For the text-containing cell, return its midpoint in [X, Y] coordinate format. 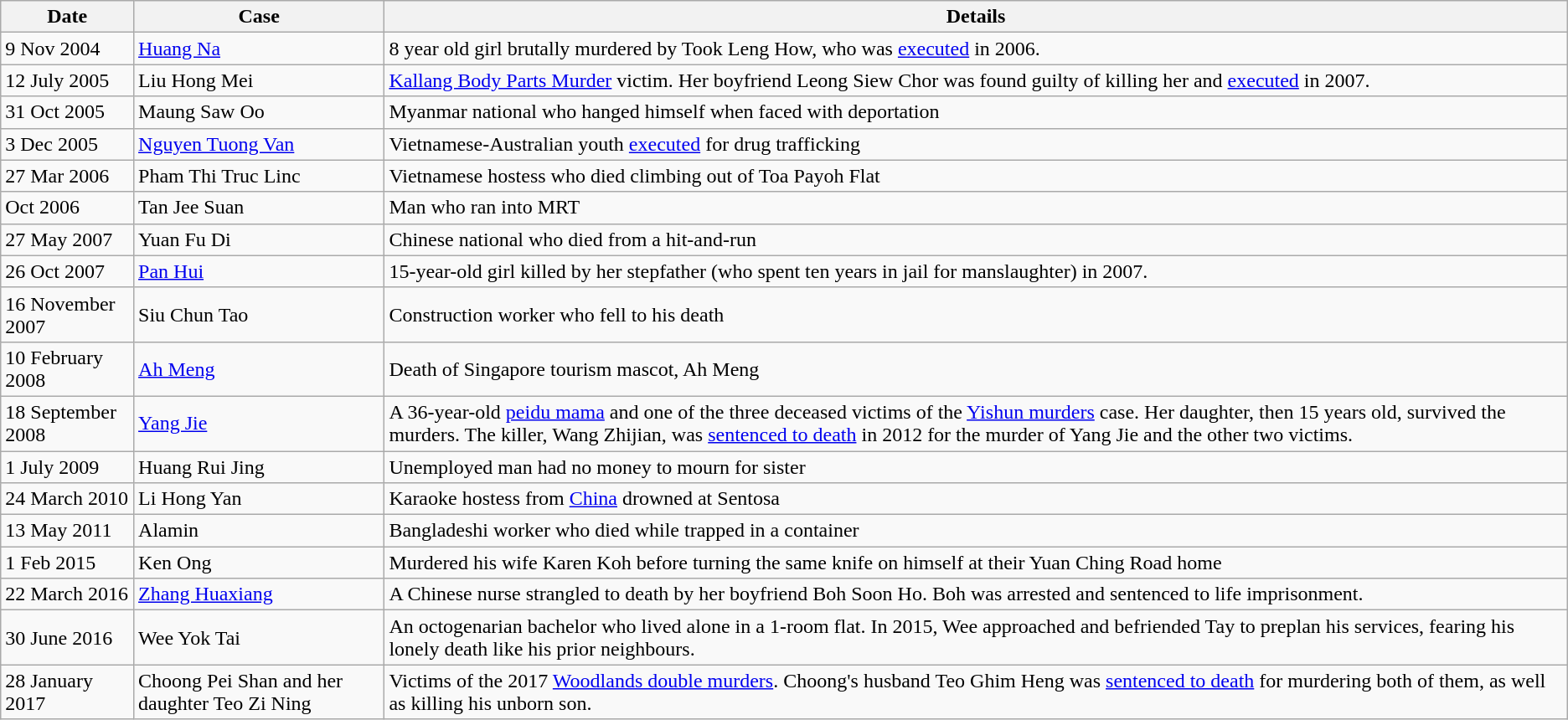
30 June 2016 [67, 638]
Pan Hui [260, 271]
24 March 2010 [67, 499]
Date [67, 17]
22 March 2016 [67, 594]
Yang Jie [260, 424]
26 Oct 2007 [67, 271]
10 February 2008 [67, 368]
Man who ran into MRT [976, 208]
Wee Yok Tai [260, 638]
Kallang Body Parts Murder victim. Her boyfriend Leong Siew Chor was found guilty of killing her and executed in 2007. [976, 80]
27 May 2007 [67, 239]
Karaoke hostess from China drowned at Sentosa [976, 499]
Vietnamese hostess who died climbing out of Toa Payoh Flat [976, 176]
9 Nov 2004 [67, 49]
28 January 2017 [67, 692]
12 July 2005 [67, 80]
Ah Meng [260, 368]
Bangladeshi worker who died while trapped in a container [976, 531]
A Chinese nurse strangled to death by her boyfriend Boh Soon Ho. Boh was arrested and sentenced to life imprisonment. [976, 594]
Oct 2006 [67, 208]
Myanmar national who hanged himself when faced with deportation [976, 112]
Chinese national who died from a hit-and-run [976, 239]
16 November 2007 [67, 315]
Li Hong Yan [260, 499]
27 Mar 2006 [67, 176]
Nguyen Tuong Van [260, 144]
3 Dec 2005 [67, 144]
1 July 2009 [67, 466]
Huang Rui Jing [260, 466]
15-year-old girl killed by her stepfather (who spent ten years in jail for manslaughter) in 2007. [976, 271]
Pham Thi Truc Linc [260, 176]
Unemployed man had no money to mourn for sister [976, 466]
Yuan Fu Di [260, 239]
Maung Saw Oo [260, 112]
Zhang Huaxiang [260, 594]
Details [976, 17]
8 year old girl brutally murdered by Took Leng How, who was executed in 2006. [976, 49]
Murdered his wife Karen Koh before turning the same knife on himself at their Yuan Ching Road home [976, 563]
Case [260, 17]
1 Feb 2015 [67, 563]
Vietnamese-Australian youth executed for drug trafficking [976, 144]
Death of Singapore tourism mascot, Ah Meng [976, 368]
Huang Na [260, 49]
31 Oct 2005 [67, 112]
Ken Ong [260, 563]
Construction worker who fell to his death [976, 315]
Choong Pei Shan and her daughter Teo Zi Ning [260, 692]
Alamin [260, 531]
Liu Hong Mei [260, 80]
18 September 2008 [67, 424]
Tan Jee Suan [260, 208]
13 May 2011 [67, 531]
Siu Chun Tao [260, 315]
